Search for the cell housing the specified text and yield its [X, Y] center coordinate. 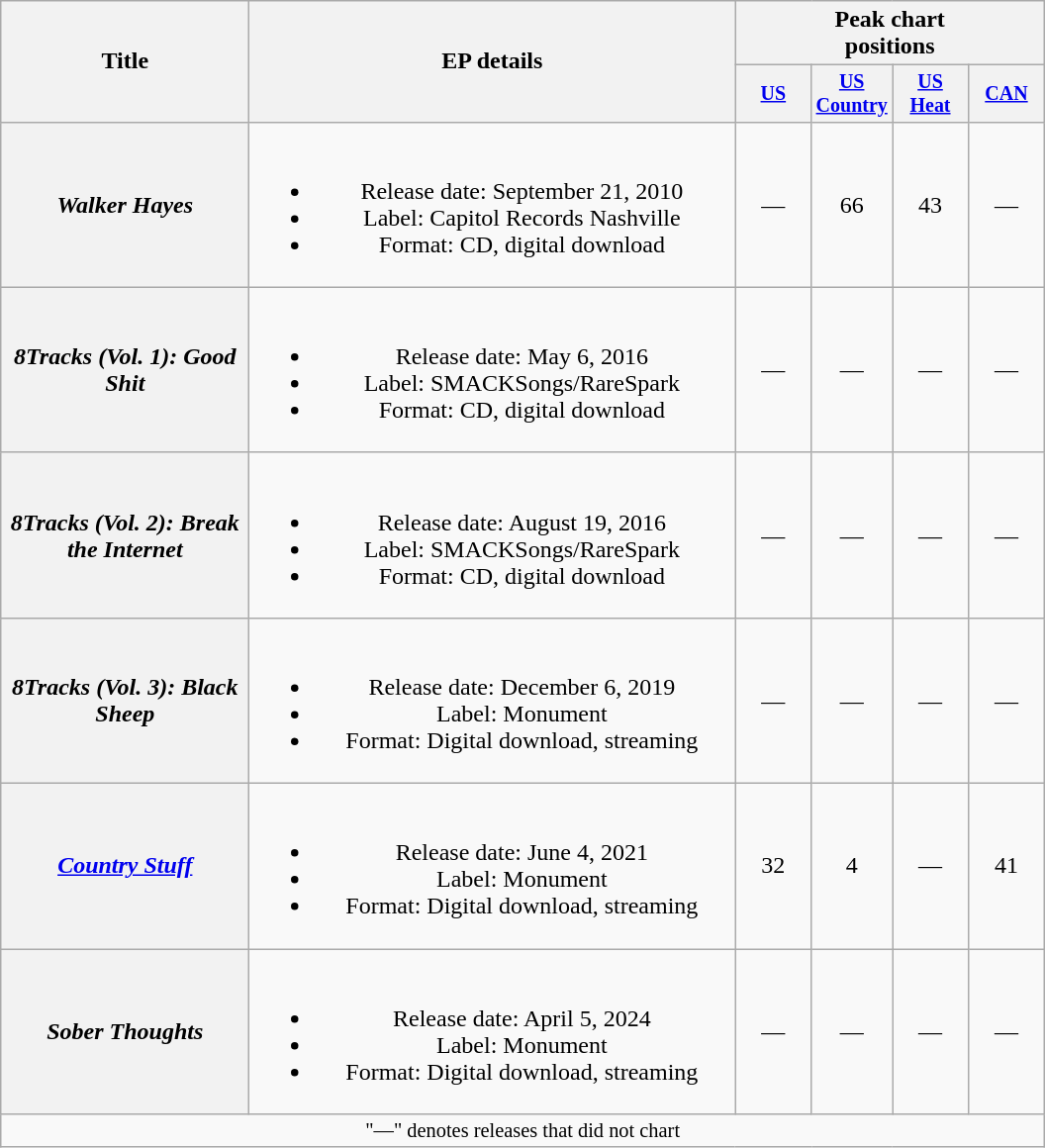
8Tracks (Vol. 2): Break the Internet [125, 534]
Walker Hayes [125, 204]
Release date: June 4, 2021Label: MonumentFormat: Digital download, streaming [493, 867]
Release date: August 19, 2016Label: SMACKSongs/RareSparkFormat: CD, digital download [493, 534]
4 [852, 867]
Peak chartpositions [891, 34]
Release date: April 5, 2024Label: MonumentFormat: Digital download, streaming [493, 1031]
EP details [493, 61]
Country Stuff [125, 867]
Sober Thoughts [125, 1031]
43 [930, 204]
"—" denotes releases that did not chart [522, 1131]
66 [852, 204]
US [774, 93]
US Heat [930, 93]
CAN [1005, 93]
Title [125, 61]
41 [1005, 867]
US Country [852, 93]
8Tracks (Vol. 3): Black Sheep [125, 701]
Release date: May 6, 2016Label: SMACKSongs/RareSparkFormat: CD, digital download [493, 370]
32 [774, 867]
Release date: September 21, 2010Label: Capitol Records NashvilleFormat: CD, digital download [493, 204]
Release date: December 6, 2019Label: MonumentFormat: Digital download, streaming [493, 701]
8Tracks (Vol. 1): Good Shit [125, 370]
